Determine the [X, Y] coordinate at the center of the cell enclosing the given text.  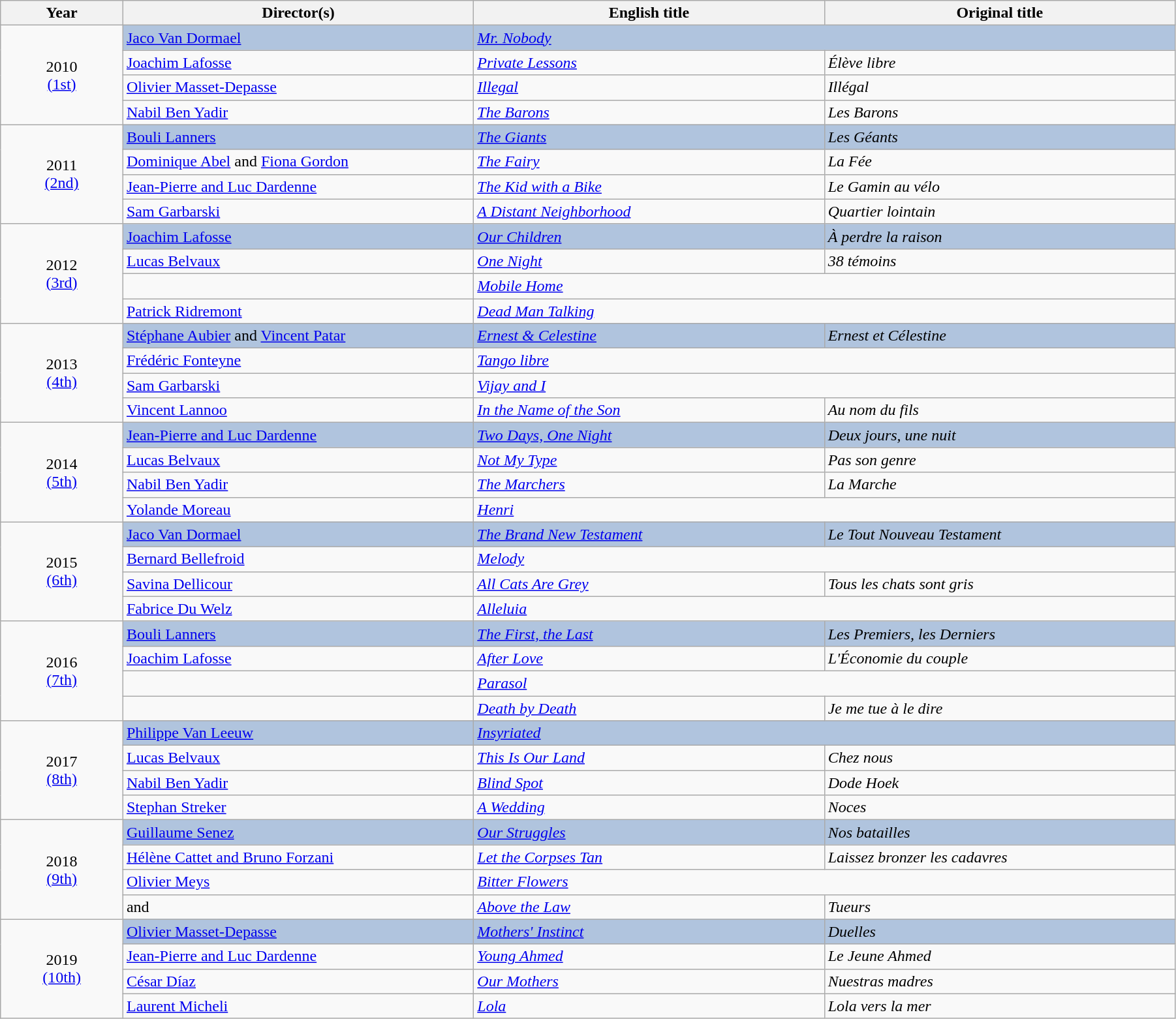
Not My Type [649, 460]
Les Géants [1000, 137]
Le Jeune Ahmed [1000, 956]
All Cats Are Grey [649, 584]
À perdre la raison [1000, 236]
Laissez bronzer les cadavres [1000, 857]
Yolande Moreau [298, 509]
Pas son genre [1000, 460]
Lola [649, 1006]
Le Gamin au vélo [1000, 187]
Young Ahmed [649, 956]
Frédéric Fonteyne [298, 361]
After Love [649, 658]
Death by Death [649, 708]
Dead Man Talking [825, 311]
Illegal [649, 87]
Two Days, One Night [649, 435]
Lola vers la mer [1000, 1006]
A Distant Neighborhood [649, 211]
Quartier lointain [1000, 211]
Nuestras madres [1000, 981]
2011(2nd) [62, 174]
L'Économie du couple [1000, 658]
The Giants [649, 137]
2018(9th) [62, 870]
2016(7th) [62, 671]
Let the Corpses Tan [649, 857]
Deux jours, une nuit [1000, 435]
2014(5th) [62, 472]
Je me tue à le dire [1000, 708]
Above the Law [649, 907]
Mr. Nobody [825, 38]
Ernest & Celestine [649, 336]
Our Mothers [649, 981]
Parasol [825, 683]
Our Struggles [649, 832]
Olivier Meys [298, 882]
The Brand New Testament [649, 534]
Ernest et Célestine [1000, 336]
One Night [649, 261]
and [298, 907]
Tueurs [1000, 907]
Tous les chats sont gris [1000, 584]
The First, the Last [649, 633]
Laurent Micheli [298, 1006]
Mobile Home [825, 286]
38 témoins [1000, 261]
2013(4th) [62, 373]
This Is Our Land [649, 758]
Tango libre [825, 361]
Stéphane Aubier and Vincent Patar [298, 336]
Original title [1000, 13]
Élève libre [1000, 63]
Fabrice Du Welz [298, 609]
Philippe Van Leeuw [298, 733]
Our Children [649, 236]
Dode Hoek [1000, 783]
The Fairy [649, 162]
Bitter Flowers [825, 882]
Year [62, 13]
2019(10th) [62, 969]
Les Barons [1000, 112]
Private Lessons [649, 63]
Insyriated [825, 733]
Guillaume Senez [298, 832]
Vincent Lannoo [298, 410]
La Fée [1000, 162]
Hélène Cattet and Bruno Forzani [298, 857]
Nos batailles [1000, 832]
2012(3rd) [62, 273]
Le Tout Nouveau Testament [1000, 534]
Vijay and I [825, 386]
The Marchers [649, 485]
The Kid with a Bike [649, 187]
In the Name of the Son [649, 410]
Melody [825, 559]
Dominique Abel and Fiona Gordon [298, 162]
La Marche [1000, 485]
2015(6th) [62, 571]
The Barons [649, 112]
Illégal [1000, 87]
Patrick Ridremont [298, 311]
Mothers' Instinct [649, 932]
Director(s) [298, 13]
Stephan Streker [298, 808]
A Wedding [649, 808]
Henri [825, 509]
Au nom du fils [1000, 410]
Bernard Bellefroid [298, 559]
Alleluia [825, 609]
Savina Dellicour [298, 584]
2010(1st) [62, 75]
English title [649, 13]
Les Premiers, les Derniers [1000, 633]
Blind Spot [649, 783]
2017(8th) [62, 770]
Chez nous [1000, 758]
César Díaz [298, 981]
Duelles [1000, 932]
Noces [1000, 808]
